Extract the (x, y) coordinate from the center of the cell holding the provided text.  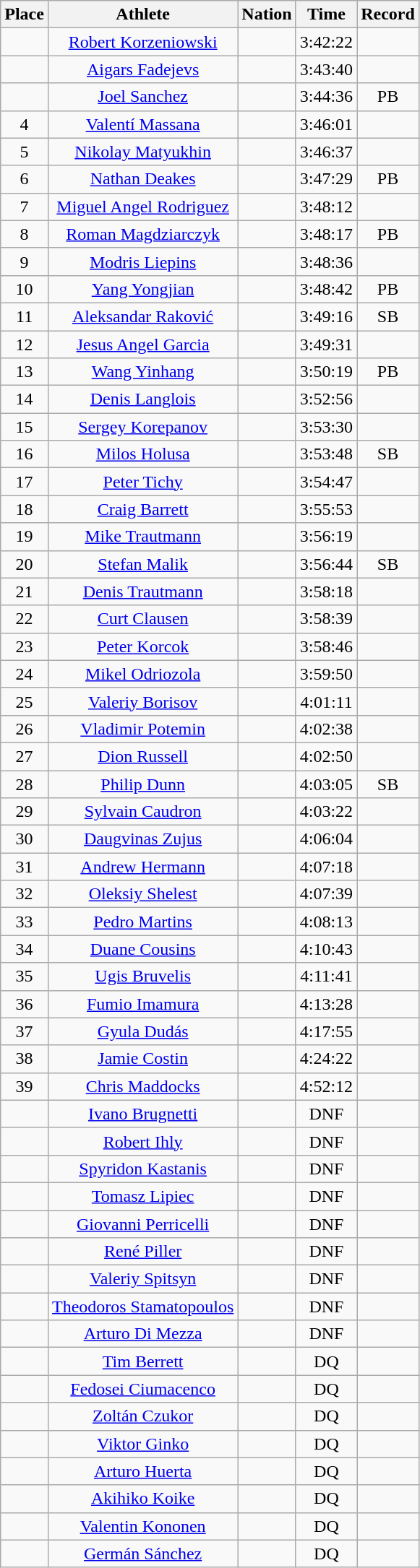
4:08:13 (326, 922)
Vladimir Potemin (142, 729)
3:49:16 (326, 316)
Stefan Malik (142, 564)
Mike Trautmann (142, 537)
3:48:36 (326, 261)
Duane Cousins (142, 949)
10 (25, 289)
Miguel Angel Rodriguez (142, 207)
Viktor Ginko (142, 1444)
Gyula Dudás (142, 1031)
Germán Sánchez (142, 1554)
4:03:05 (326, 784)
Ivano Brugnetti (142, 1114)
Curt Clausen (142, 619)
Valeriy Spitsyn (142, 1279)
Akihiko Koike (142, 1499)
3:44:36 (326, 97)
3:58:46 (326, 646)
13 (25, 372)
22 (25, 619)
16 (25, 454)
29 (25, 812)
Nathan Deakes (142, 179)
Denis Trautmann (142, 592)
Peter Korcok (142, 646)
Arturo Di Mezza (142, 1334)
4:17:55 (326, 1031)
Pedro Martins (142, 922)
4:06:04 (326, 839)
Oleksiy Shelest (142, 894)
Joel Sanchez (142, 97)
35 (25, 976)
3:56:44 (326, 564)
20 (25, 564)
Nation (267, 14)
7 (25, 207)
Aleksandar Raković (142, 316)
3:53:30 (326, 427)
38 (25, 1059)
Sergey Korepanov (142, 427)
Sylvain Caudron (142, 812)
Place (25, 14)
3:49:31 (326, 345)
Time (326, 14)
3:43:40 (326, 69)
14 (25, 399)
René Piller (142, 1252)
Spyridon Kastanis (142, 1169)
Daugvinas Zujus (142, 839)
3:52:56 (326, 399)
3:47:29 (326, 179)
Philip Dunn (142, 784)
Roman Magdziarczyk (142, 234)
33 (25, 922)
34 (25, 949)
21 (25, 592)
Modris Liepins (142, 261)
3:56:19 (326, 537)
3:58:18 (326, 592)
27 (25, 756)
Valentin Kononen (142, 1526)
Aigars Fadejevs (142, 69)
Yang Yongjian (142, 289)
3:58:39 (326, 619)
28 (25, 784)
3:48:42 (326, 289)
Fumio Imamura (142, 1004)
4:02:38 (326, 729)
4 (25, 124)
4:13:28 (326, 1004)
25 (25, 701)
8 (25, 234)
Tim Berrett (142, 1361)
Chris Maddocks (142, 1086)
37 (25, 1031)
3:46:01 (326, 124)
Fedosei Ciumacenco (142, 1389)
3:48:12 (326, 207)
36 (25, 1004)
Giovanni Perricelli (142, 1224)
26 (25, 729)
3:42:22 (326, 42)
4:10:43 (326, 949)
Andrew Hermann (142, 867)
15 (25, 427)
Arturo Huerta (142, 1471)
9 (25, 261)
Valentí Massana (142, 124)
5 (25, 152)
4:11:41 (326, 976)
11 (25, 316)
3:59:50 (326, 674)
3:48:17 (326, 234)
Craig Barrett (142, 509)
Record (388, 14)
3:55:53 (326, 509)
Jamie Costin (142, 1059)
Robert Ihly (142, 1141)
39 (25, 1086)
Mikel Odriozola (142, 674)
3:46:37 (326, 152)
Jesus Angel Garcia (142, 345)
Dion Russell (142, 756)
32 (25, 894)
18 (25, 509)
Denis Langlois (142, 399)
Athlete (142, 14)
Peter Tichy (142, 482)
17 (25, 482)
3:50:19 (326, 372)
19 (25, 537)
Robert Korzeniowski (142, 42)
4:03:22 (326, 812)
31 (25, 867)
4:02:50 (326, 756)
Nikolay Matyukhin (142, 152)
3:54:47 (326, 482)
4:01:11 (326, 701)
23 (25, 646)
12 (25, 345)
Theodoros Stamatopoulos (142, 1307)
Ugis Bruvelis (142, 976)
Zoltán Czukor (142, 1416)
Wang Yinhang (142, 372)
Milos Holusa (142, 454)
4:52:12 (326, 1086)
3:53:48 (326, 454)
Valeriy Borisov (142, 701)
24 (25, 674)
4:07:18 (326, 867)
6 (25, 179)
Tomasz Lipiec (142, 1196)
4:24:22 (326, 1059)
30 (25, 839)
4:07:39 (326, 894)
